Search for the cell housing the specified text and yield its (x, y) center coordinate. 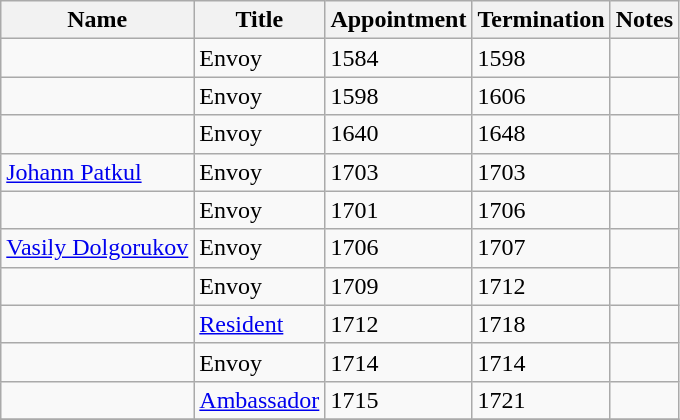
Name (98, 20)
Vasily Dolgorukov (98, 248)
1721 (541, 400)
1709 (398, 286)
Title (260, 20)
1715 (398, 400)
1707 (541, 248)
Appointment (398, 20)
1648 (541, 134)
1640 (398, 134)
Ambassador (260, 400)
1718 (541, 324)
Notes (644, 20)
1584 (398, 58)
Johann Patkul (98, 172)
1606 (541, 96)
Resident (260, 324)
Termination (541, 20)
1701 (398, 210)
